From the cell containing the given text, extract its center point as [X, Y] coordinate. 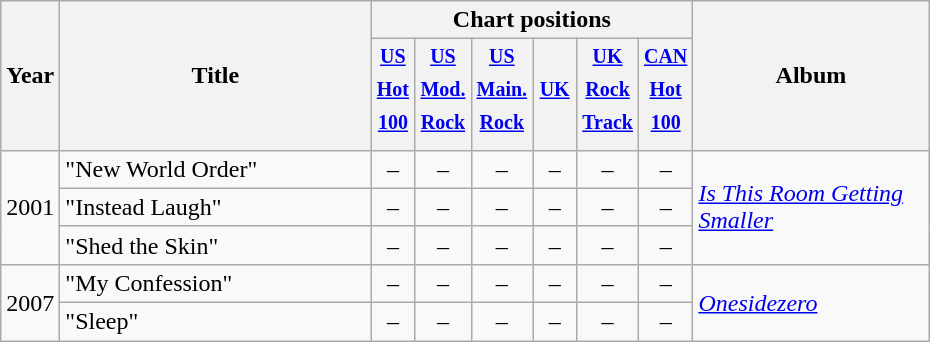
Year [30, 76]
2001 [30, 207]
Album [811, 76]
"My Confession" [216, 284]
"Instead Laugh" [216, 207]
USMain. Rock [502, 95]
CANHot 100 [665, 95]
Chart positions [532, 20]
USMod. Rock [443, 95]
UK [555, 95]
"New World Order" [216, 169]
Is This Room Getting Smaller [811, 207]
2007 [30, 303]
"Sleep" [216, 322]
Title [216, 76]
UKRock Track [608, 95]
"Shed the Skin" [216, 245]
Onesidezero [811, 303]
USHot 100 [393, 95]
